Pinpoint the cell where the given text exists, returning its (X, Y) midpoint coordinate. 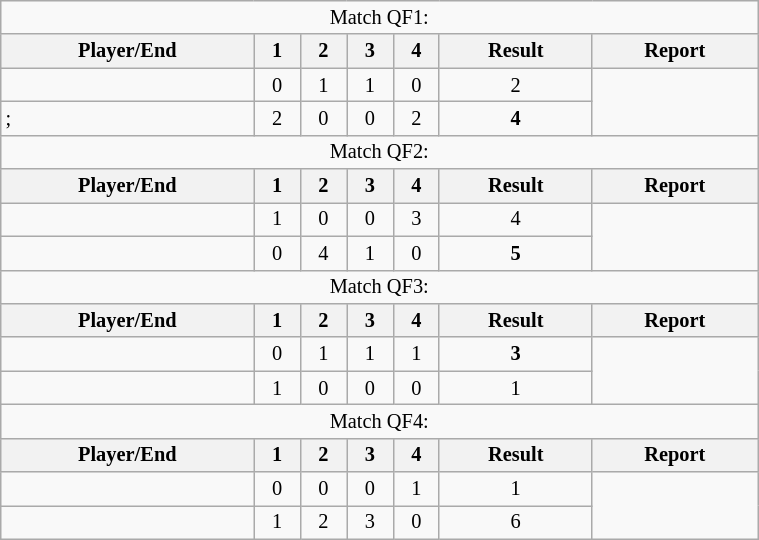
Match QF1: (380, 17)
Match QF4: (380, 421)
Match QF3: (380, 287)
6 (515, 522)
5 (515, 253)
; (128, 118)
Match QF2: (380, 152)
